Locate the cell with the specified text and output its [x, y] center coordinate. 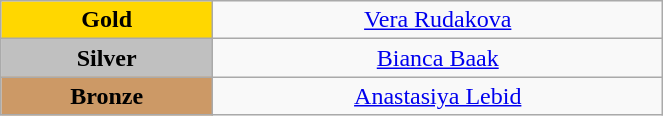
Bronze [107, 96]
Silver [107, 58]
Gold [107, 20]
Vera Rudakova [438, 20]
Anastasiya Lebid [438, 96]
Bianca Baak [438, 58]
